For the text-containing cell, return its midpoint in [X, Y] coordinate format. 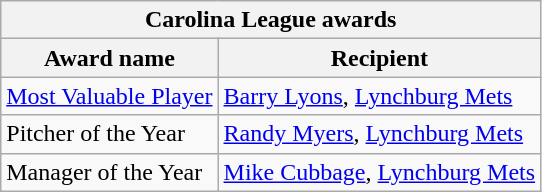
Recipient [380, 58]
Carolina League awards [271, 20]
Most Valuable Player [110, 96]
Mike Cubbage, Lynchburg Mets [380, 172]
Award name [110, 58]
Manager of the Year [110, 172]
Pitcher of the Year [110, 134]
Randy Myers, Lynchburg Mets [380, 134]
Barry Lyons, Lynchburg Mets [380, 96]
